Capture the cell that displays the provided text and extract its [x, y] central coordinate. 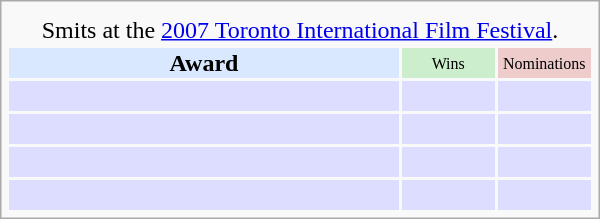
Wins [448, 63]
Smits at the 2007 Toronto International Film Festival. [300, 30]
Nominations [544, 63]
Award [204, 63]
